From the cell containing the given text, extract its center point as [X, Y] coordinate. 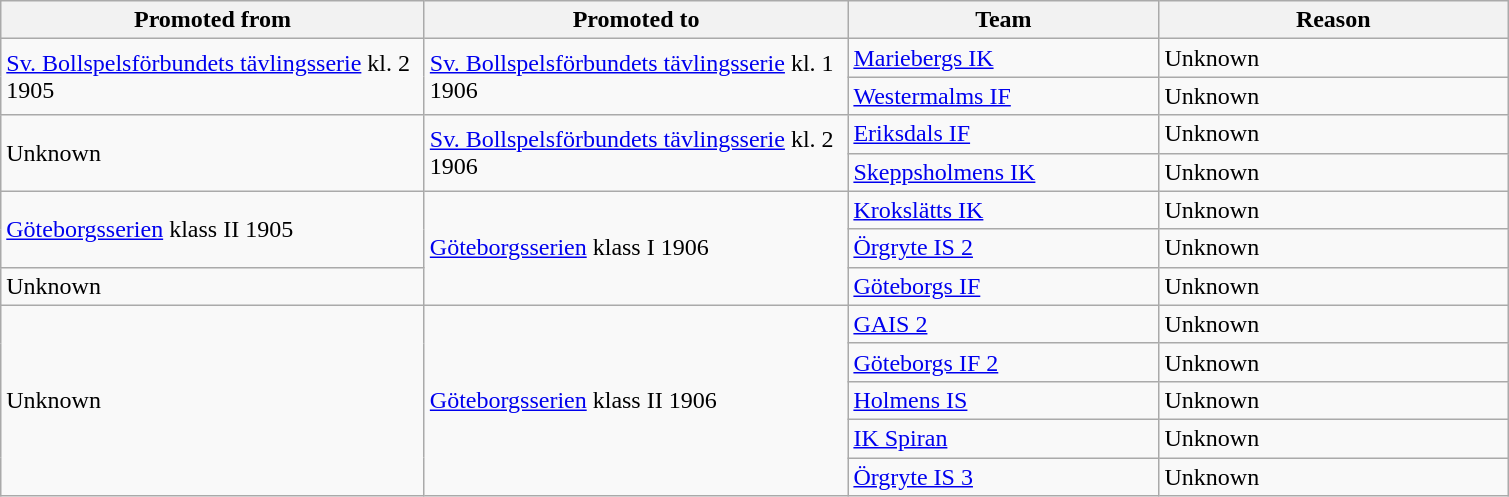
Mariebergs IK [1004, 58]
GAIS 2 [1004, 324]
Westermalms IF [1004, 96]
Sv. Bollspelsförbundets tävlingsserie kl. 1 1906 [636, 77]
Promoted from [213, 20]
Sv. Bollspelsförbundets tävlingsserie kl. 2 1906 [636, 153]
Göteborgs IF 2 [1004, 362]
Team [1004, 20]
Örgryte IS 3 [1004, 477]
Göteborgsserien klass II 1905 [213, 229]
Sv. Bollspelsförbundets tävlingsserie kl. 2 1905 [213, 77]
Krokslätts IK [1004, 210]
Göteborgsserien klass II 1906 [636, 400]
Göteborgs IF [1004, 286]
Örgryte IS 2 [1004, 248]
Holmens IS [1004, 400]
IK Spiran [1004, 438]
Promoted to [636, 20]
Skeppsholmens IK [1004, 172]
Reason [1334, 20]
Eriksdals IF [1004, 134]
Göteborgsserien klass I 1906 [636, 248]
